Extract the (X, Y) coordinate from the center of the cell holding the provided text.  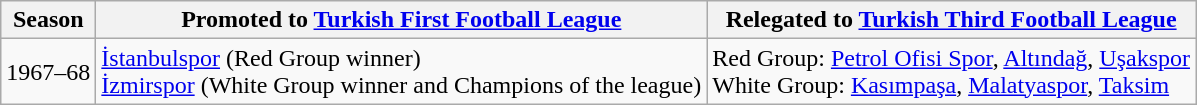
Red Group: Petrol Ofisi Spor, Altındağ, UşaksporWhite Group: Kasımpaşa, Malatyaspor, Taksim (952, 72)
Season (48, 20)
1967–68 (48, 72)
İstanbulspor (Red Group winner)İzmirspor (White Group winner and Champions of the league) (402, 72)
Promoted to Turkish First Football League (402, 20)
Relegated to Turkish Third Football League (952, 20)
